Pinpoint the cell where the given text exists, returning its [x, y] midpoint coordinate. 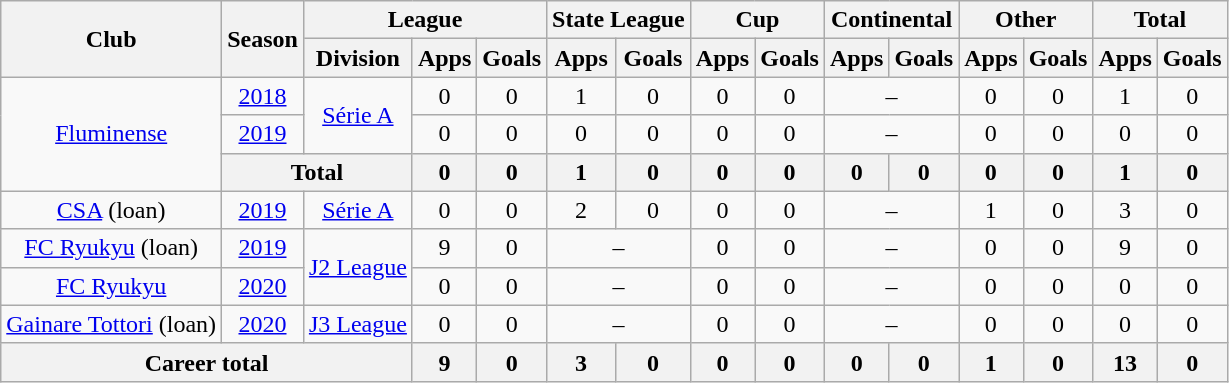
Season [263, 39]
FC Ryukyu [112, 286]
Division [358, 58]
Fluminense [112, 134]
FC Ryukyu (loan) [112, 248]
13 [1125, 362]
State League [619, 20]
Continental [891, 20]
League [424, 20]
J3 League [358, 324]
Other [1026, 20]
CSA (loan) [112, 210]
Career total [207, 362]
Club [112, 39]
2 [582, 210]
Cup [757, 20]
J2 League [358, 267]
Gainare Tottori (loan) [112, 324]
2018 [263, 96]
